Capture the cell that displays the provided text and extract its [x, y] central coordinate. 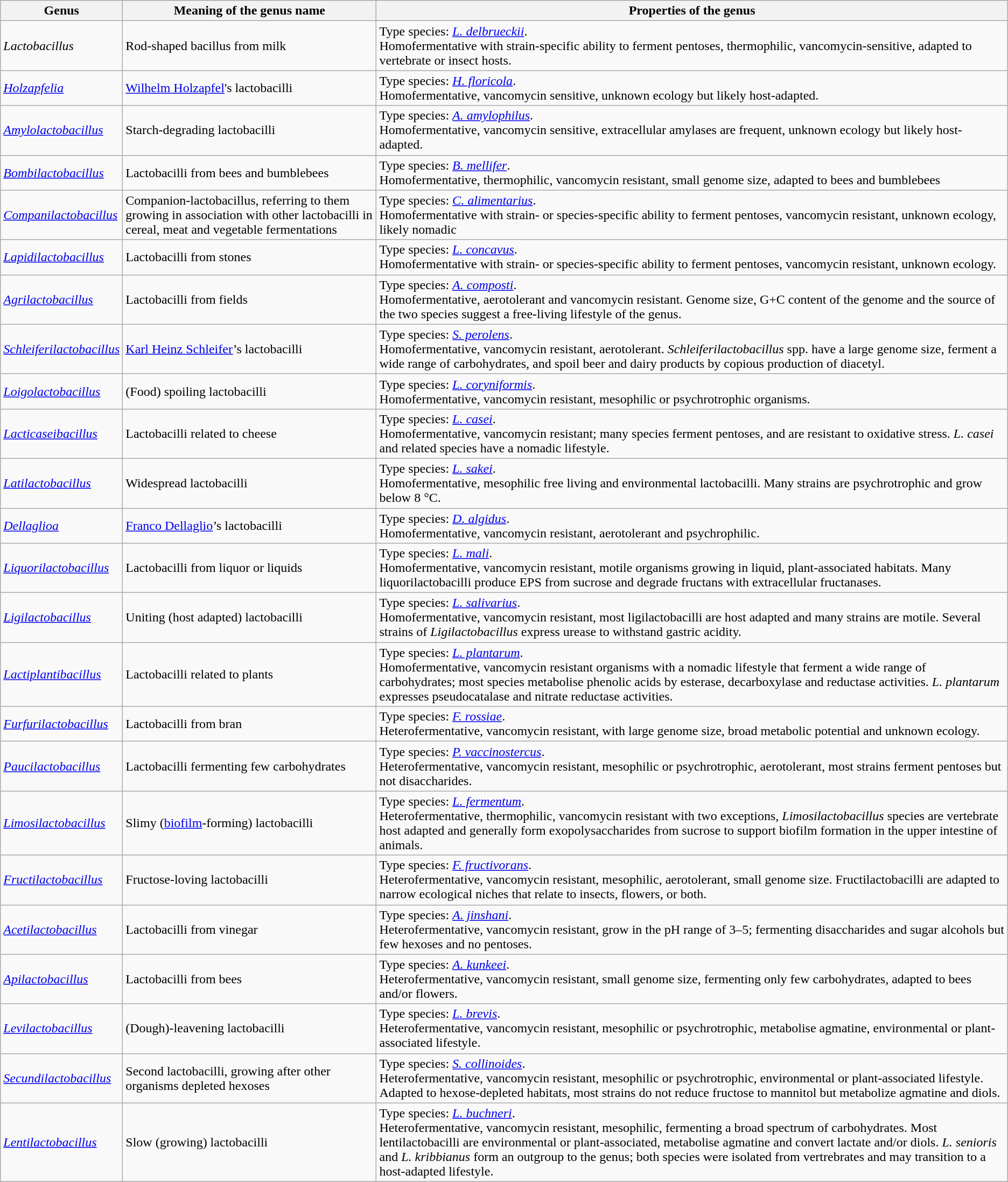
Lapidilactobacillus [61, 257]
Lactobacillus [61, 46]
Lacticaseibacillus [61, 433]
Slimy (biofilm-forming) lactobacilli [250, 823]
Wilhelm Holzapfel's lactobacilli [250, 88]
Loigolactobacillus [61, 391]
Rod-shaped bacillus from milk [250, 46]
Second lactobacilli, growing after other organisms depleted hexoses [250, 1078]
Lactobacilli from bees [250, 979]
(Dough)-leavening lactobacilli [250, 1029]
Lactobacilli from bees and bumblebees [250, 172]
Secundilactobacillus [61, 1078]
Type species: H. floricola.Homofermentative, vancomycin sensitive, unknown ecology but likely host-adapted. [692, 88]
Type species: L. sakei.Homofermentative, mesophilic free living and environmental lactobacilli. Many strains are psychrotrophic and grow below 8 °C. [692, 483]
Franco Dellaglio’s lactobacilli [250, 526]
Latilactobacillus [61, 483]
Type species: D. algidus.Homofermentative, vancomycin resistant, aerotolerant and psychrophilic. [692, 526]
Liquorilactobacillus [61, 568]
Lactobacilli from vinegar [250, 929]
Fructilactobacillus [61, 880]
Widespread lactobacilli [250, 483]
Companilactobacillus [61, 215]
Ligilactobacillus [61, 618]
Starch-degrading lactobacilli [250, 130]
Apilactobacillus [61, 979]
Schleiferilactobacillus [61, 349]
Furfurilactobacillus [61, 724]
Paucilactobacillus [61, 766]
Lactobacilli from fields [250, 299]
Type species: F. rossiae.Heterofermentative, vancomycin resistant, with large genome size, broad metabolic potential and unknown ecology. [692, 724]
Lactobacilli from liquor or liquids [250, 568]
Levilactobacillus [61, 1029]
Bombilactobacillus [61, 172]
Lentilactobacillus [61, 1142]
Type species: L. coryniformis.Homofermentative, vancomycin resistant, mesophilic or psychrotrophic organisms. [692, 391]
Lactobacilli from stones [250, 257]
Acetilactobacillus [61, 929]
Agrilactobacillus [61, 299]
Dellaglioa [61, 526]
(Food) spoiling lactobacilli [250, 391]
Lactobacilli from bran [250, 724]
Genus [61, 11]
Lactobacilli related to plants [250, 674]
Holzapfelia [61, 88]
Lactiplantibacillus [61, 674]
Uniting (host adapted) lactobacilli [250, 618]
Type species: B. mellifer.Homofermentative, thermophilic, vancomycin resistant, small genome size, adapted to bees and bumblebees [692, 172]
Amylolactobacillus [61, 130]
Type species: L. concavus.Homofermentative with strain- or species-specific ability to ferment pentoses, vancomycin resistant, unknown ecology. [692, 257]
Lactobacilli fermenting few carbohydrates [250, 766]
Limosilactobacillus [61, 823]
Properties of the genus [692, 11]
Slow (growing) lactobacilli [250, 1142]
Karl Heinz Schleifer’s lactobacilli [250, 349]
Type species: A. amylophilus.Homofermentative, vancomycin sensitive, extracellular amylases are frequent, unknown ecology but likely host-adapted. [692, 130]
Lactobacilli related to cheese [250, 433]
Companion-lactobacillus, referring to them growing in association with other lactobacilli in cereal, meat and vegetable fermentations [250, 215]
Fructose-loving lactobacilli [250, 880]
Meaning of the genus name [250, 11]
